Scan for the cell matching the given text and deliver its (x, y) coordinate at center. 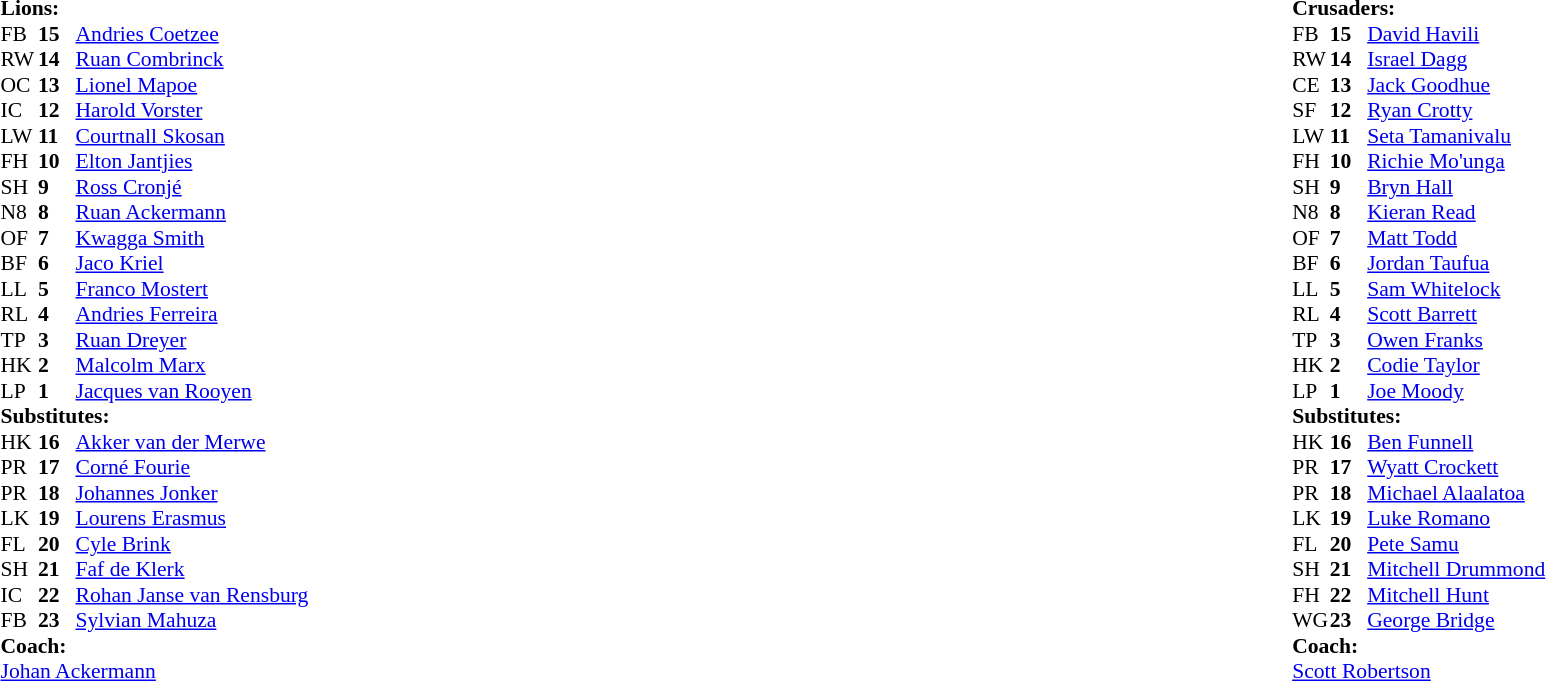
Matt Todd (1456, 238)
Sam Whitelock (1456, 289)
Kwagga Smith (192, 238)
Harold Vorster (192, 111)
Faf de Klerk (192, 569)
Franco Mostert (192, 289)
Kieran Read (1456, 213)
Michael Alaalatoa (1456, 493)
Andries Ferreira (192, 315)
Seta Tamanivalu (1456, 136)
Corné Fourie (192, 467)
Akker van der Merwe (192, 442)
OC (19, 85)
Rohan Janse van Rensburg (192, 595)
Andries Coetzee (192, 34)
Cyle Brink (192, 544)
Courtnall Skosan (192, 136)
Codie Taylor (1456, 365)
Luke Romano (1456, 519)
Jaco Kriel (192, 263)
Pete Samu (1456, 544)
Israel Dagg (1456, 59)
Jordan Taufua (1456, 263)
WG (1311, 621)
SF (1311, 111)
Jack Goodhue (1456, 85)
Malcolm Marx (192, 365)
Mitchell Hunt (1456, 595)
Ben Funnell (1456, 442)
Lionel Mapoe (192, 85)
Ruan Dreyer (192, 340)
Lourens Erasmus (192, 519)
Ryan Crotty (1456, 111)
Johannes Jonker (192, 493)
Joe Moody (1456, 391)
Richie Mo'unga (1456, 161)
Ross Cronjé (192, 187)
George Bridge (1456, 621)
CE (1311, 85)
Ruan Combrinck (192, 59)
Jacques van Rooyen (192, 391)
David Havili (1456, 34)
Mitchell Drummond (1456, 569)
Elton Jantjies (192, 161)
Scott Barrett (1456, 315)
Sylvian Mahuza (192, 621)
Owen Franks (1456, 340)
Bryn Hall (1456, 187)
Ruan Ackermann (192, 213)
Wyatt Crockett (1456, 467)
